Extract the [x, y] coordinate from the center of the cell holding the provided text.  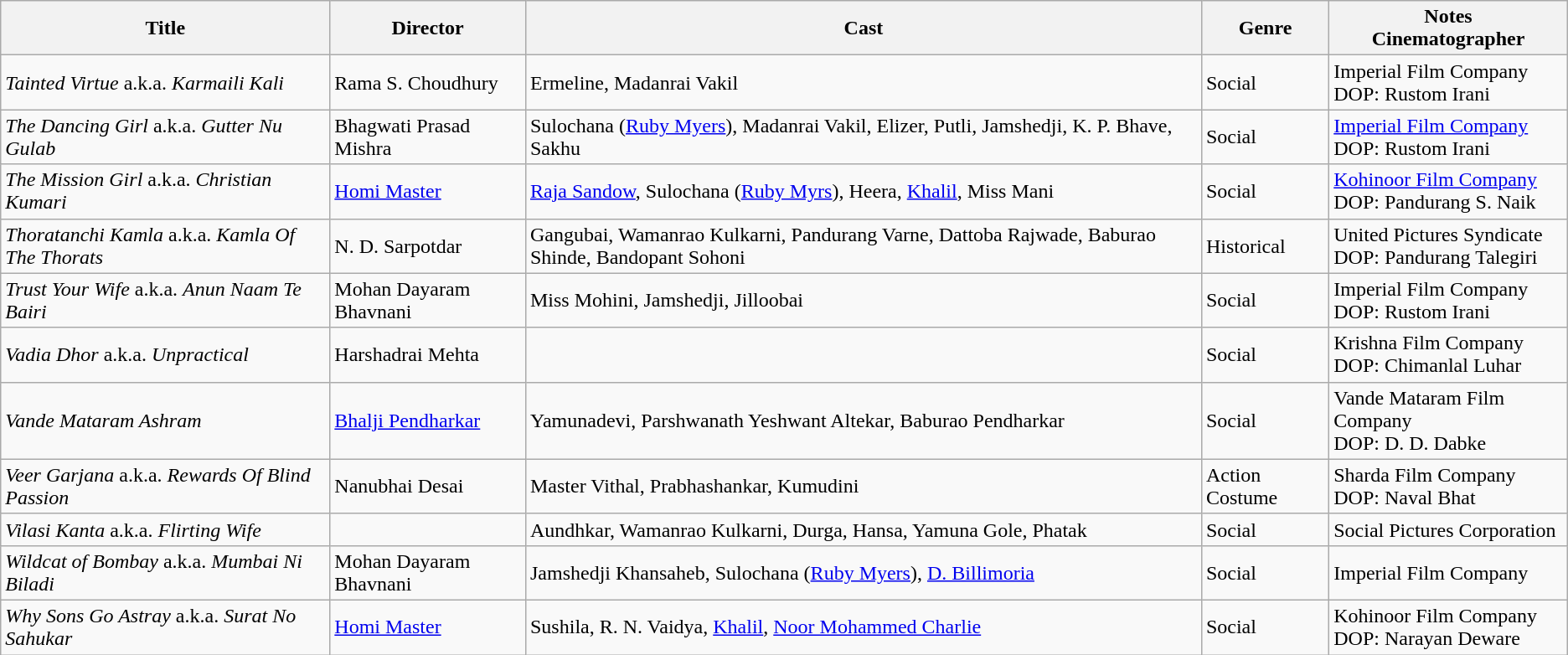
Rama S. Choudhury [428, 82]
Historical [1265, 246]
Wildcat of Bombay a.k.a. Mumbai Ni Biladi [166, 573]
Title [166, 28]
Aundhkar, Wamanrao Kulkarni, Durga, Hansa, Yamuna Gole, Phatak [863, 529]
Sushila, R. N. Vaidya, Khalil, Noor Mohammed Charlie [863, 627]
Krishna Film CompanyDOP: Chimanlal Luhar [1449, 355]
Gangubai, Wamanrao Kulkarni, Pandurang Varne, Dattoba Rajwade, Baburao Shinde, Bandopant Sohoni [863, 246]
The Dancing Girl a.k.a. Gutter Nu Gulab [166, 137]
Vadia Dhor a.k.a. Unpractical [166, 355]
The Mission Girl a.k.a. Christian Kumari [166, 191]
Sharda Film CompanyDOP: Naval Bhat [1449, 486]
N. D. Sarpotdar [428, 246]
Nanubhai Desai [428, 486]
NotesCinematographer [1449, 28]
Tainted Virtue a.k.a. Karmaili Kali [166, 82]
Miss Mohini, Jamshedji, Jilloobai [863, 300]
Master Vithal, Prabhashankar, Kumudini [863, 486]
Sulochana (Ruby Myers), Madanrai Vakil, Elizer, Putli, Jamshedji, K. P. Bhave, Sakhu [863, 137]
Social Pictures Corporation [1449, 529]
Why Sons Go Astray a.k.a. Surat No Sahukar [166, 627]
Harshadrai Mehta [428, 355]
Ermeline, Madanrai Vakil [863, 82]
Raja Sandow, Sulochana (Ruby Myrs), Heera, Khalil, Miss Mani [863, 191]
Trust Your Wife a.k.a. Anun Naam Te Bairi [166, 300]
Bhagwati Prasad Mishra [428, 137]
Bhalji Pendharkar [428, 420]
Kohinoor Film CompanyDOP: Pandurang S. Naik [1449, 191]
Vande Mataram Film CompanyDOP: D. D. Dabke [1449, 420]
United Pictures SyndicateDOP: Pandurang Talegiri [1449, 246]
Yamunadevi, Parshwanath Yeshwant Altekar, Baburao Pendharkar [863, 420]
Thoratanchi Kamla a.k.a. Kamla Of The Thorats [166, 246]
Jamshedji Khansaheb, Sulochana (Ruby Myers), D. Billimoria [863, 573]
Veer Garjana a.k.a. Rewards Of Blind Passion [166, 486]
Kohinoor Film CompanyDOP: Narayan Deware [1449, 627]
Cast [863, 28]
Vilasi Kanta a.k.a. Flirting Wife [166, 529]
Director [428, 28]
Genre [1265, 28]
Action Costume [1265, 486]
Vande Mataram Ashram [166, 420]
Imperial Film Company [1449, 573]
